Pinpoint the cell where the given text exists, returning its (x, y) midpoint coordinate. 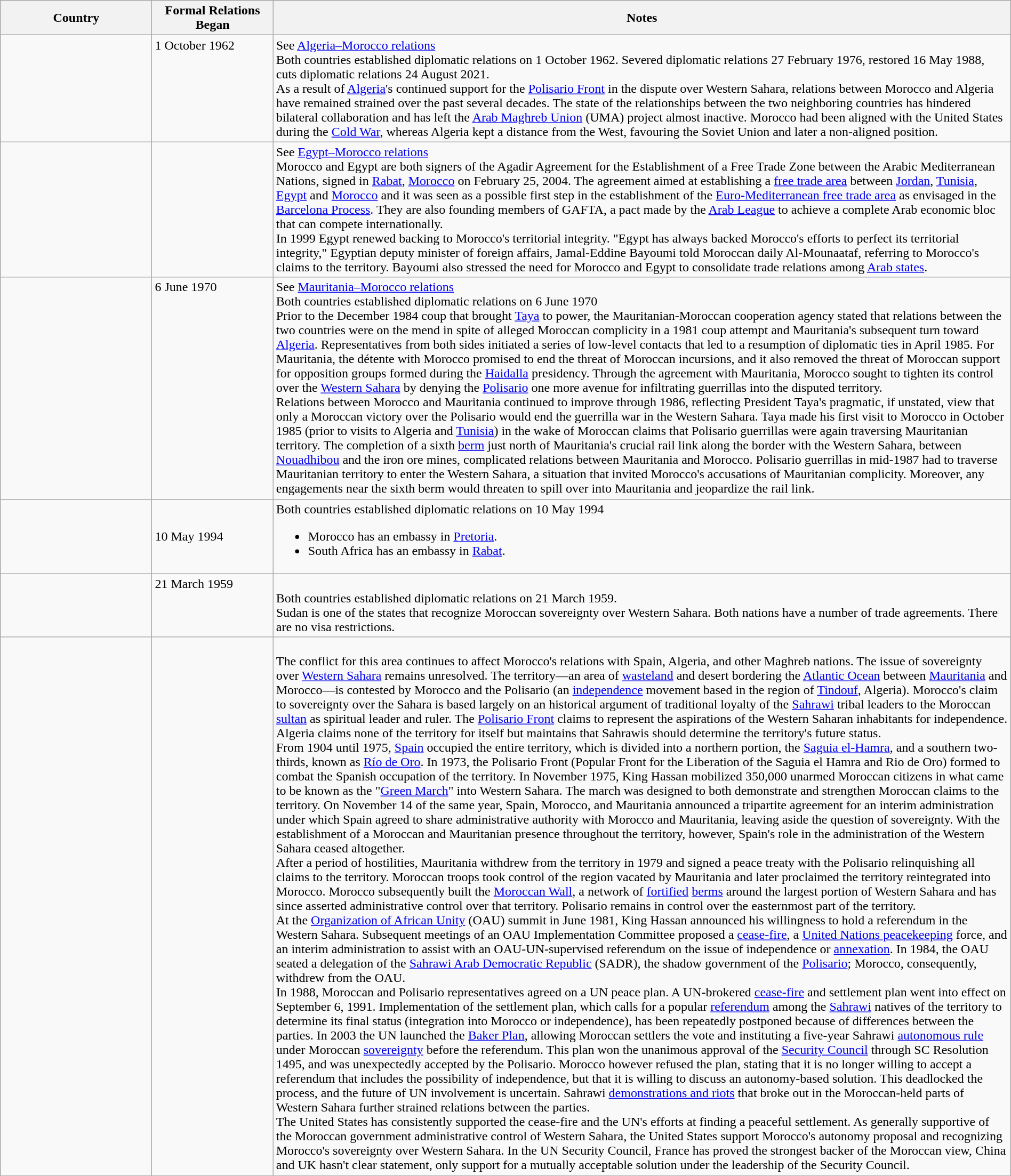
Country (76, 18)
Both countries established diplomatic relations on 10 May 1994Morocco has an embassy in Pretoria.South Africa has an embassy in Rabat. (642, 536)
6 June 1970 (212, 388)
10 May 1994 (212, 536)
Formal Relations Began (212, 18)
Notes (642, 18)
1 October 1962 (212, 88)
21 March 1959 (212, 606)
